Identify which cell holds the provided text, then report its [X, Y] central coordinate. 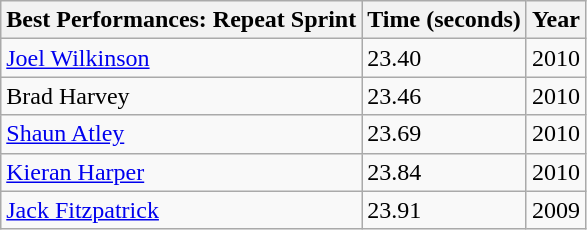
Brad Harvey [182, 96]
Kieran Harper [182, 172]
Jack Fitzpatrick [182, 210]
Joel Wilkinson [182, 58]
Year [556, 20]
Shaun Atley [182, 134]
Best Performances: Repeat Sprint [182, 20]
Time (seconds) [444, 20]
23.40 [444, 58]
23.46 [444, 96]
2009 [556, 210]
23.84 [444, 172]
23.91 [444, 210]
23.69 [444, 134]
